Pinpoint the cell where the given text exists, returning its [x, y] midpoint coordinate. 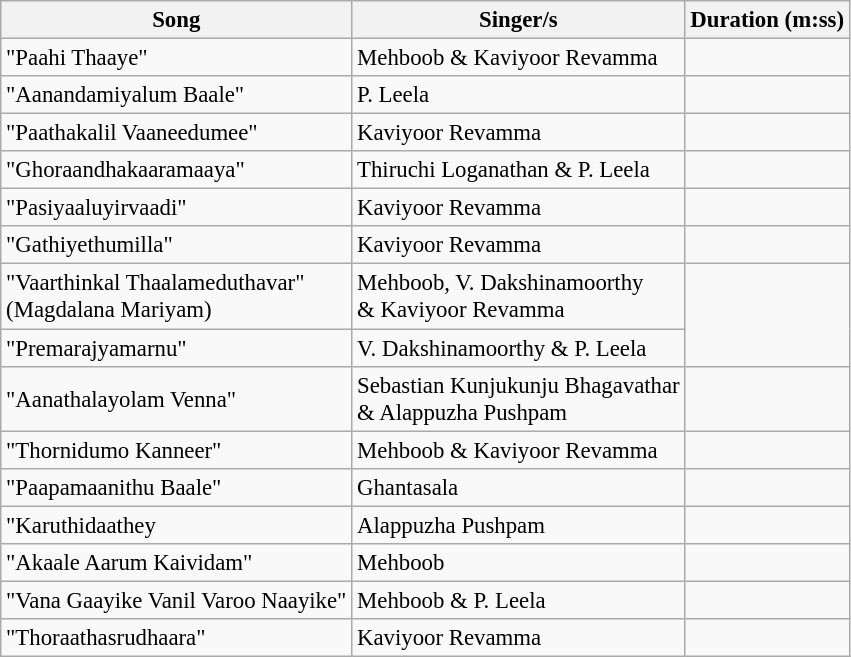
"Akaale Aarum Kaividam" [176, 563]
Ghantasala [518, 487]
"Vana Gaayike Vanil Varoo Naayike" [176, 600]
Mehboob & P. Leela [518, 600]
"Paahi Thaaye" [176, 58]
Song [176, 20]
"Vaarthinkal Thaalameduthavar"(Magdalana Mariyam) [176, 296]
"Paapamaanithu Baale" [176, 487]
Thiruchi Loganathan & P. Leela [518, 170]
"Thornidumo Kanneer" [176, 450]
"Pasiyaaluyirvaadi" [176, 208]
"Aanathalayolam Venna" [176, 398]
Duration (m:ss) [767, 20]
Mehboob, V. Dakshinamoorthy& Kaviyoor Revamma [518, 296]
"Gathiyethumilla" [176, 245]
Alappuzha Pushpam [518, 525]
"Thoraathasrudhaara" [176, 638]
Mehboob [518, 563]
"Ghoraandhakaaramaaya" [176, 170]
P. Leela [518, 95]
"Premarajyamarnu" [176, 348]
Sebastian Kunjukunju Bhagavathar& Alappuzha Pushpam [518, 398]
Singer/s [518, 20]
"Paathakalil Vaaneedumee" [176, 133]
"Karuthidaathey [176, 525]
"Aanandamiyalum Baale" [176, 95]
V. Dakshinamoorthy & P. Leela [518, 348]
